Detect which cell encompasses the target text, then output its [x, y] center coordinate. 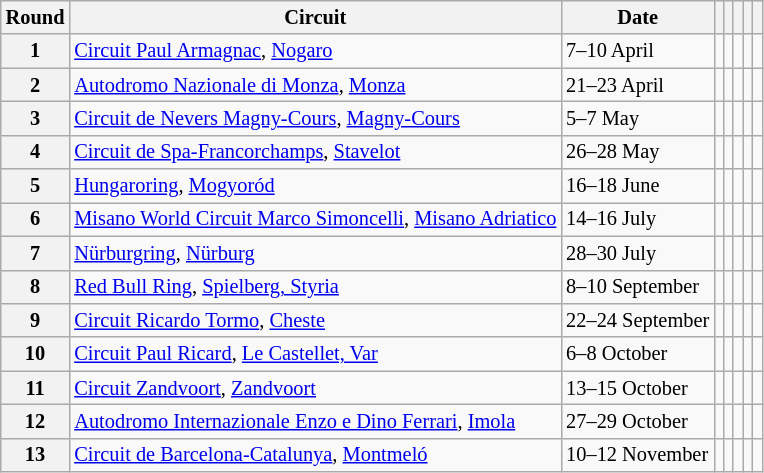
16–18 June [638, 186]
1 [36, 51]
7–10 April [638, 51]
6–8 October [638, 354]
Circuit Paul Armagnac, Nogaro [315, 51]
3 [36, 118]
11 [36, 388]
8 [36, 287]
21–23 April [638, 85]
6 [36, 219]
Autodromo Internazionale Enzo e Dino Ferrari, Imola [315, 421]
8–10 September [638, 287]
Nürburgring, Nürburg [315, 253]
Circuit Zandvoort, Zandvoort [315, 388]
Autodromo Nazionale di Monza, Monza [315, 85]
2 [36, 85]
Circuit de Nevers Magny-Cours, Magny-Cours [315, 118]
14–16 July [638, 219]
5–7 May [638, 118]
Circuit de Spa-Francorchamps, Stavelot [315, 152]
26–28 May [638, 152]
Circuit Ricardo Tormo, Cheste [315, 320]
28–30 July [638, 253]
4 [36, 152]
Circuit de Barcelona-Catalunya, Montmeló [315, 455]
Circuit [315, 17]
Date [638, 17]
10 [36, 354]
13 [36, 455]
12 [36, 421]
9 [36, 320]
22–24 September [638, 320]
Red Bull Ring, Spielberg, Styria [315, 287]
5 [36, 186]
Misano World Circuit Marco Simoncelli, Misano Adriatico [315, 219]
7 [36, 253]
10–12 November [638, 455]
27–29 October [638, 421]
Hungaroring, Mogyoród [315, 186]
Round [36, 17]
13–15 October [638, 388]
Circuit Paul Ricard, Le Castellet, Var [315, 354]
